Determine the (X, Y) coordinate at the center of the cell enclosing the given text.  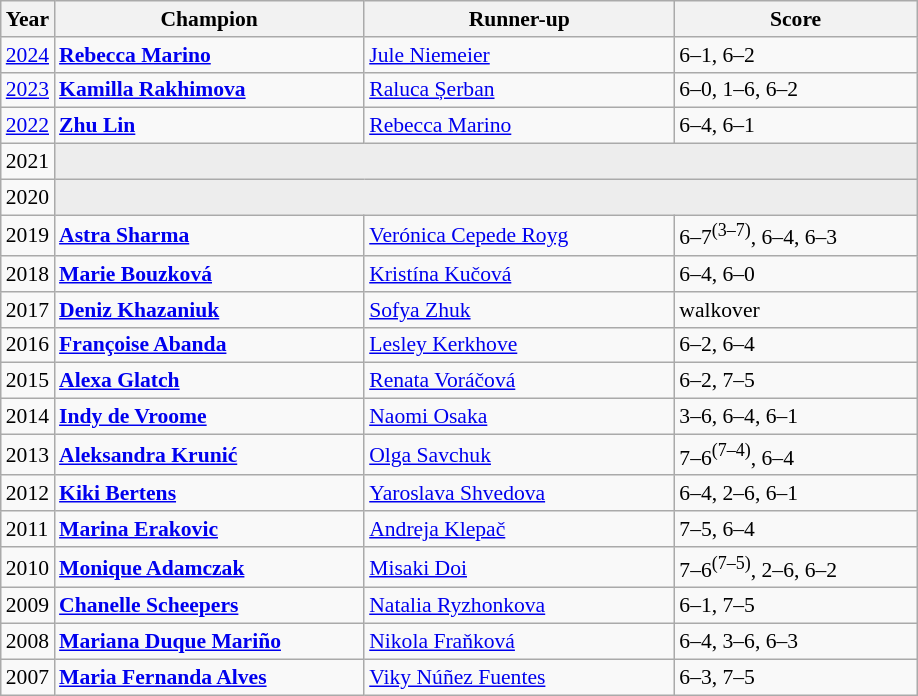
7–6(7–5), 2–6, 6–2 (796, 568)
6–4, 6–0 (796, 274)
Deniz Khazaniuk (209, 310)
2022 (28, 126)
6–1, 7–5 (796, 606)
Lesley Kerkhove (519, 345)
2016 (28, 345)
Year (28, 19)
2014 (28, 417)
Andreja Klepač (519, 529)
Zhu Lin (209, 126)
Sofya Zhuk (519, 310)
Renata Voráčová (519, 381)
2009 (28, 606)
Verónica Cepede Royg (519, 236)
Raluca Șerban (519, 90)
Runner-up (519, 19)
walkover (796, 310)
Françoise Abanda (209, 345)
Nikola Fraňková (519, 642)
2024 (28, 55)
2012 (28, 494)
2020 (28, 197)
7–5, 6–4 (796, 529)
2018 (28, 274)
2021 (28, 162)
2013 (28, 454)
6–2, 7–5 (796, 381)
Olga Savchuk (519, 454)
Alexa Glatch (209, 381)
Score (796, 19)
Jule Niemeier (519, 55)
7–6(7–4), 6–4 (796, 454)
2010 (28, 568)
6–1, 6–2 (796, 55)
Kamilla Rakhimova (209, 90)
3–6, 6–4, 6–1 (796, 417)
Natalia Ryzhonkova (519, 606)
Marina Erakovic (209, 529)
Viky Núñez Fuentes (519, 677)
Misaki Doi (519, 568)
6–2, 6–4 (796, 345)
Indy de Vroome (209, 417)
Yaroslava Shvedova (519, 494)
2011 (28, 529)
2007 (28, 677)
6–4, 3–6, 6–3 (796, 642)
Monique Adamczak (209, 568)
Kiki Bertens (209, 494)
6–3, 7–5 (796, 677)
Chanelle Scheepers (209, 606)
2017 (28, 310)
Maria Fernanda Alves (209, 677)
2008 (28, 642)
6–4, 6–1 (796, 126)
Aleksandra Krunić (209, 454)
Naomi Osaka (519, 417)
6–4, 2–6, 6–1 (796, 494)
Marie Bouzková (209, 274)
Mariana Duque Mariño (209, 642)
Champion (209, 19)
6–7(3–7), 6–4, 6–3 (796, 236)
Astra Sharma (209, 236)
Kristína Kučová (519, 274)
2015 (28, 381)
2023 (28, 90)
6–0, 1–6, 6–2 (796, 90)
2019 (28, 236)
